Return the (x, y) coordinate for the center point of the cell that contains the specified text.  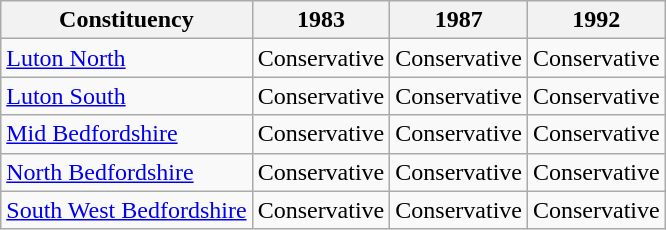
Mid Bedfordshire (126, 134)
Luton South (126, 96)
Luton North (126, 58)
South West Bedfordshire (126, 210)
1987 (459, 20)
Constituency (126, 20)
1992 (596, 20)
North Bedfordshire (126, 172)
1983 (321, 20)
